Determine the (X, Y) coordinate at the center of the cell enclosing the given text.  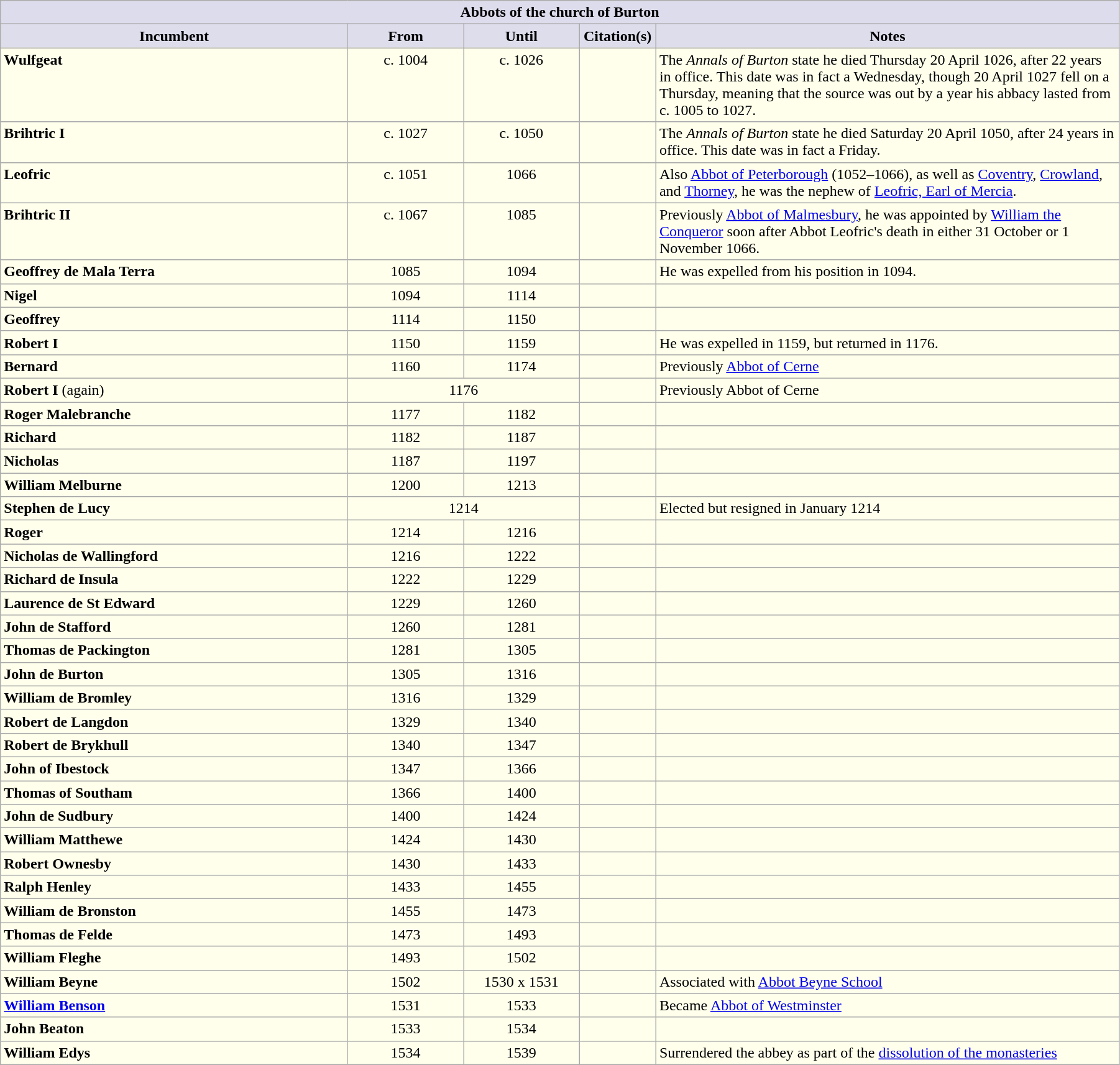
Also Abbot of Peterborough (1052–1066), as well as Coventry, Crowland, and Thorney, he was the nephew of Leofric, Earl of Mercia. (888, 183)
Robert Ownesby (174, 864)
1174 (521, 366)
Stephen de Lucy (174, 509)
1539 (521, 1053)
Roger Malebranche (174, 413)
William Edys (174, 1053)
Associated with Abbot Beyne School (888, 982)
Elected but resigned in January 1214 (888, 509)
1177 (405, 413)
Robert de Langdon (174, 721)
1159 (521, 343)
Geoffrey de Mala Terra (174, 272)
1160 (405, 366)
John of Ibestock (174, 768)
William Fleghe (174, 958)
Abbots of the church of Burton (560, 12)
Robert I (again) (174, 390)
Nigel (174, 295)
Incumbent (174, 36)
Surrendered the abbey as part of the dissolution of the monasteries (888, 1053)
Robert I (174, 343)
Laurence de St Edward (174, 603)
From (405, 36)
Became Abbot of Westminster (888, 1005)
Thomas de Felde (174, 934)
William de Bronston (174, 911)
1213 (521, 485)
Geoffrey (174, 319)
Citation(s) (618, 36)
William Beyne (174, 982)
John Beaton (174, 1029)
c. 1004 (405, 85)
1531 (405, 1005)
Bernard (174, 366)
Wulfgeat (174, 85)
Thomas de Packington (174, 650)
Nicholas de Wallingford (174, 556)
Leofric (174, 183)
Notes (888, 36)
Brihtric I (174, 142)
Previously Abbot of Malmesbury, he was appointed by William the Conqueror soon after Abbot Leofric's death in either 31 October or 1 November 1066. (888, 231)
1200 (405, 485)
Brihtric II (174, 231)
William Matthewe (174, 840)
William de Bromley (174, 698)
William Melburne (174, 485)
John de Burton (174, 674)
c. 1026 (521, 85)
William Benson (174, 1005)
1176 (463, 390)
Robert de Brykhull (174, 745)
1530 x 1531 (521, 982)
Richard (174, 438)
Richard de Insula (174, 579)
c. 1051 (405, 183)
Nicholas (174, 461)
c. 1050 (521, 142)
He was expelled from his position in 1094. (888, 272)
The Annals of Burton state he died Saturday 20 April 1050, after 24 years in office. This date was in fact a Friday. (888, 142)
He was expelled in 1159, but returned in 1176. (888, 343)
Thomas of Southam (174, 793)
1066 (521, 183)
John de Stafford (174, 627)
John de Sudbury (174, 816)
Roger (174, 532)
c. 1027 (405, 142)
Until (521, 36)
1197 (521, 461)
Ralph Henley (174, 887)
c. 1067 (405, 231)
